Determine the (X, Y) coordinate at the center of the cell enclosing the given text.  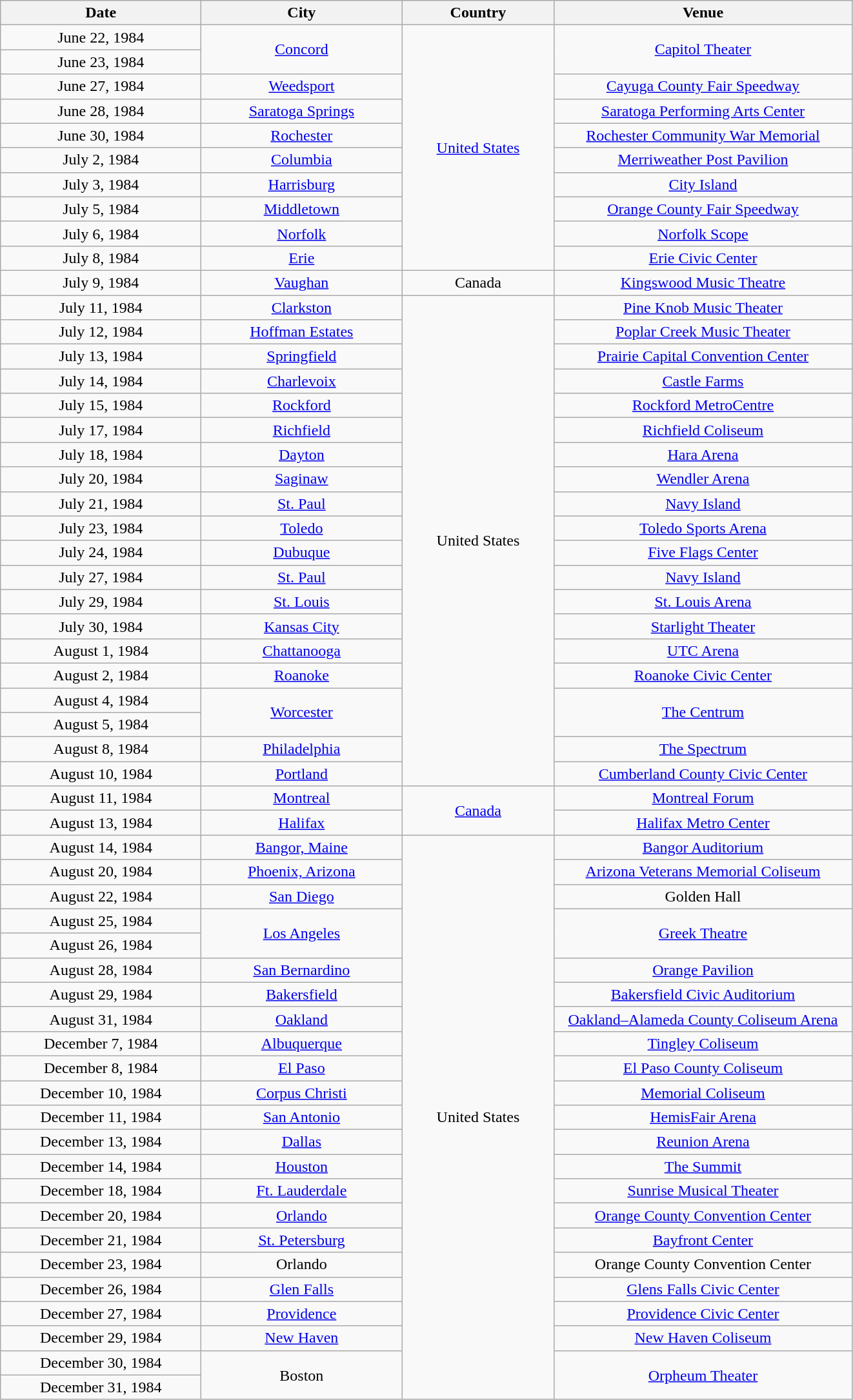
June 27, 1984 (101, 86)
June 23, 1984 (101, 62)
Richfield (302, 430)
Portland (302, 774)
Columbia (302, 160)
Greek Theatre (703, 933)
August 25, 1984 (101, 921)
Dubuque (302, 553)
August 31, 1984 (101, 1019)
Bangor, Maine (302, 847)
Providence Civic Center (703, 1314)
December 26, 1984 (101, 1289)
August 26, 1984 (101, 945)
Richfield Coliseum (703, 430)
Rochester (302, 135)
December 8, 1984 (101, 1068)
Toledo Sports Arena (703, 528)
December 29, 1984 (101, 1338)
August 4, 1984 (101, 700)
Wendler Arena (703, 479)
August 14, 1984 (101, 847)
The Centrum (703, 712)
Cumberland County Civic Center (703, 774)
July 14, 1984 (101, 381)
City (302, 13)
Chattanooga (302, 651)
July 5, 1984 (101, 209)
Toledo (302, 528)
December 18, 1984 (101, 1191)
Springfield (302, 357)
Norfolk Scope (703, 233)
Bangor Auditorium (703, 847)
August 11, 1984 (101, 798)
Five Flags Center (703, 553)
Orpheum Theater (703, 1375)
Middletown (302, 209)
Erie Civic Center (703, 258)
Hoffman Estates (302, 332)
Oakland (302, 1019)
Saratoga Performing Arts Center (703, 111)
August 28, 1984 (101, 970)
Country (478, 13)
Weedsport (302, 86)
Orange County Fair Speedway (703, 209)
San Bernardino (302, 970)
HemisFair Arena (703, 1118)
June 30, 1984 (101, 135)
August 5, 1984 (101, 725)
Kansas City (302, 626)
August 29, 1984 (101, 994)
Corpus Christi (302, 1093)
Rockford (302, 406)
Charlevoix (302, 381)
Glens Falls Civic Center (703, 1289)
July 30, 1984 (101, 626)
December 20, 1984 (101, 1216)
Montreal Forum (703, 798)
July 15, 1984 (101, 406)
July 17, 1984 (101, 430)
Dayton (302, 455)
Houston (302, 1167)
December 27, 1984 (101, 1314)
Erie (302, 258)
Oakland–Alameda County Coliseum Arena (703, 1019)
Tingley Coliseum (703, 1043)
Reunion Arena (703, 1142)
December 30, 1984 (101, 1363)
Prairie Capital Convention Center (703, 357)
December 31, 1984 (101, 1387)
Montreal (302, 798)
July 18, 1984 (101, 455)
Clarkston (302, 308)
December 11, 1984 (101, 1118)
City Island (703, 184)
Los Angeles (302, 933)
August 22, 1984 (101, 896)
The Summit (703, 1167)
Roanoke (302, 675)
July 21, 1984 (101, 504)
St. Louis (302, 602)
El Paso (302, 1068)
Glen Falls (302, 1289)
Halifax Metro Center (703, 823)
Dallas (302, 1142)
Rochester Community War Memorial (703, 135)
July 3, 1984 (101, 184)
July 24, 1984 (101, 553)
December 7, 1984 (101, 1043)
El Paso County Coliseum (703, 1068)
July 20, 1984 (101, 479)
July 29, 1984 (101, 602)
Boston (302, 1375)
Capitol Theater (703, 50)
San Diego (302, 896)
The Spectrum (703, 749)
Ft. Lauderdale (302, 1191)
July 9, 1984 (101, 282)
Bayfront Center (703, 1240)
December 13, 1984 (101, 1142)
July 23, 1984 (101, 528)
Hara Arena (703, 455)
August 10, 1984 (101, 774)
August 2, 1984 (101, 675)
July 27, 1984 (101, 577)
Starlight Theater (703, 626)
St. Petersburg (302, 1240)
Worcester (302, 712)
St. Louis Arena (703, 602)
August 13, 1984 (101, 823)
August 20, 1984 (101, 872)
Albuquerque (302, 1043)
August 8, 1984 (101, 749)
San Antonio (302, 1118)
New Haven Coliseum (703, 1338)
July 6, 1984 (101, 233)
Philadelphia (302, 749)
Date (101, 13)
June 28, 1984 (101, 111)
Halifax (302, 823)
July 11, 1984 (101, 308)
June 22, 1984 (101, 37)
December 10, 1984 (101, 1093)
July 2, 1984 (101, 160)
Kingswood Music Theatre (703, 282)
Saginaw (302, 479)
Pine Knob Music Theater (703, 308)
December 23, 1984 (101, 1265)
December 14, 1984 (101, 1167)
Norfolk (302, 233)
Merriweather Post Pavilion (703, 160)
Concord (302, 50)
July 13, 1984 (101, 357)
UTC Arena (703, 651)
Providence (302, 1314)
New Haven (302, 1338)
Orange Pavilion (703, 970)
Sunrise Musical Theater (703, 1191)
Venue (703, 13)
Roanoke Civic Center (703, 675)
Bakersfield (302, 994)
August 1, 1984 (101, 651)
Cayuga County Fair Speedway (703, 86)
Phoenix, Arizona (302, 872)
December 21, 1984 (101, 1240)
Arizona Veterans Memorial Coliseum (703, 872)
Harrisburg (302, 184)
Vaughan (302, 282)
Castle Farms (703, 381)
July 8, 1984 (101, 258)
Bakersfield Civic Auditorium (703, 994)
Rockford MetroCentre (703, 406)
Saratoga Springs (302, 111)
Memorial Coliseum (703, 1093)
Poplar Creek Music Theater (703, 332)
July 12, 1984 (101, 332)
Golden Hall (703, 896)
